Search for the cell housing the specified text and yield its (X, Y) center coordinate. 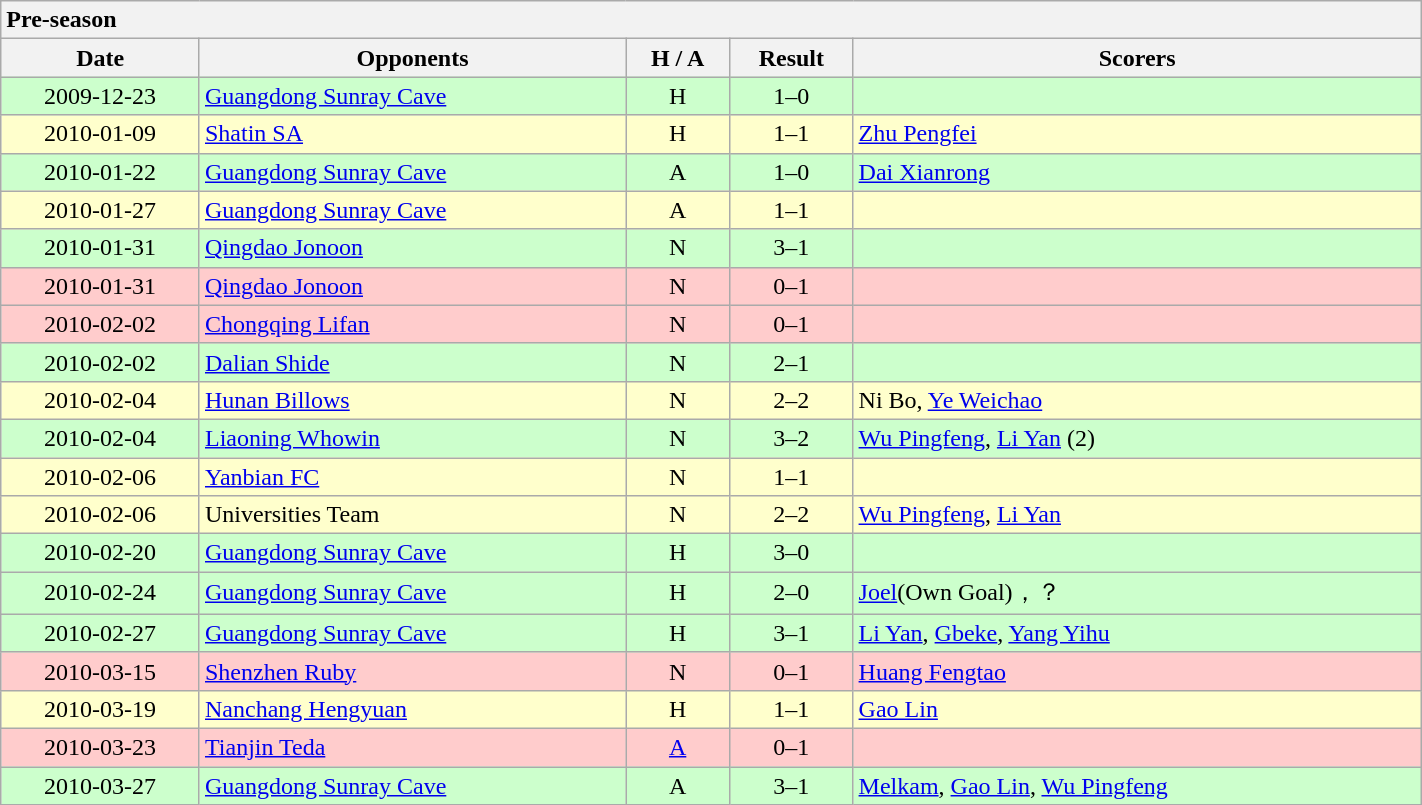
Yanbian FC (412, 477)
Result (792, 58)
Gao Lin (1137, 709)
Li Yan, Gbeke, Yang Yihu (1137, 633)
Joel(Own Goal)，？ (1137, 594)
Pre-season (711, 20)
Wu Pingfeng, Li Yan (1137, 515)
Universities Team (412, 515)
H / A (678, 58)
3–0 (792, 553)
Shatin SA (412, 134)
2010-02-27 (100, 633)
2010-02-20 (100, 553)
Shenzhen Ruby (412, 671)
Zhu Pengfei (1137, 134)
2010-03-27 (100, 785)
Ni Bo, Ye Weichao (1137, 400)
2010-01-27 (100, 210)
Chongqing Lifan (412, 324)
Melkam, Gao Lin, Wu Pingfeng (1137, 785)
2010-03-19 (100, 709)
Liaoning Whowin (412, 438)
2010-03-15 (100, 671)
2010-03-23 (100, 747)
Wu Pingfeng, Li Yan (2) (1137, 438)
Hunan Billows (412, 400)
2–1 (792, 362)
Opponents (412, 58)
2010-02-24 (100, 594)
2010-01-09 (100, 134)
2–0 (792, 594)
Dalian Shide (412, 362)
Scorers (1137, 58)
Tianjin Teda (412, 747)
Dai Xianrong (1137, 172)
Date (100, 58)
2009-12-23 (100, 96)
3–2 (792, 438)
Nanchang Hengyuan (412, 709)
Huang Fengtao (1137, 671)
2010-01-22 (100, 172)
